For the text-containing cell, return its midpoint in (x, y) coordinate format. 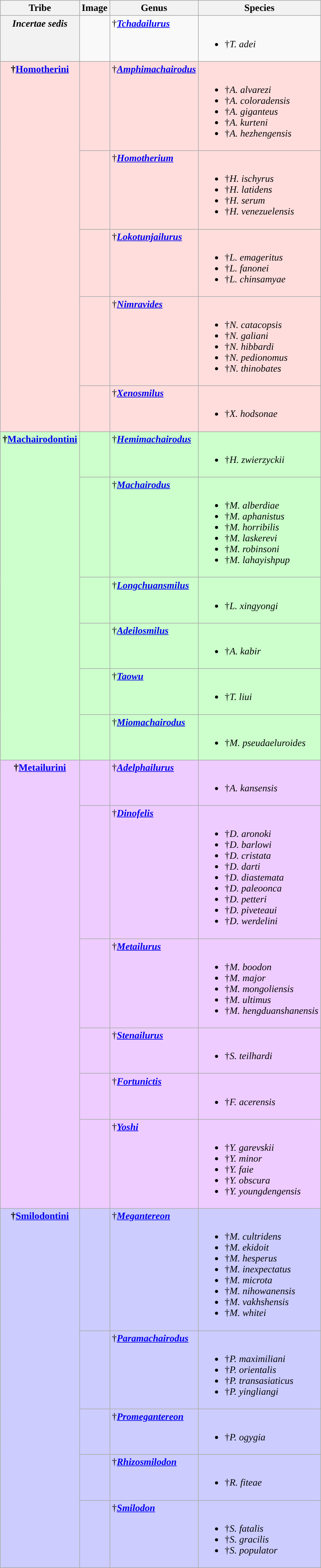
†Homotherium (154, 190)
†S. fatalis†S. gracilis†S. populator (259, 1534)
†A. kansensis (259, 783)
†Metailurini (40, 984)
†Paramachairodus (154, 1370)
†Longchuansmilus (154, 600)
Genus (154, 8)
†A. alvarezi†A. coloradensis†A. giganteus†A. kurteni†A. hezhengensis (259, 106)
†Homotherini (40, 246)
†Promegantereon (154, 1431)
†X. hodsonae (259, 409)
†Adelphailurus (154, 783)
†P. ogygia (259, 1431)
†Smilodon (154, 1534)
†A. kabir (259, 645)
Incertae sedis (40, 39)
†M. cultridens†M. ekidoit†M. hesperus†M. inexpectatus†M. microta†M. nihowanensis†M. vakhshensis†M. whitei (259, 1270)
†P. maximiliani†P. orientalis†P. transasiaticus†P. yingliangi (259, 1370)
†Amphimachairodus (154, 106)
†S. teilhardi (259, 1051)
†Stenailurus (154, 1051)
†Fortunictis (154, 1096)
†Lokotunjailurus (154, 263)
†F. acerensis (259, 1096)
†R. fiteae (259, 1478)
†T. adei (259, 39)
Image (94, 8)
†Xenosmilus (154, 409)
†Dinofelis (154, 872)
†D. aronoki†D. barlowi†D. cristata†D. darti†D. diastemata†D. paleoonca†D. petteri†D. piveteaui†D. werdelini (259, 872)
†M. boodon†M. major†M. mongoliensis†M. ultimus†M. hengduanshanensis (259, 983)
†T. liui (259, 692)
†Rhizosmilodon (154, 1478)
†M. pseudaeluroides (259, 737)
†Tchadailurus (154, 39)
†Megantereon (154, 1270)
†N. catacopsis†N. galiani†N. hibbardi†N. pedionomus†N. thinobates (259, 341)
Tribe (40, 8)
†Miomachairodus (154, 737)
†Metailurus (154, 983)
†Machairodus (154, 527)
†Smilodontini (40, 1388)
Species (259, 8)
†Yoshi (154, 1164)
†Machairodontini (40, 595)
†L. xingyongi (259, 600)
†Hemimachairodus (154, 454)
†H. zwierzyckii (259, 454)
†H. ischyrus†H. latidens†H. serum†H. venezuelensis (259, 190)
†M. alberdiae†M. aphanistus†M. horribilis†M. laskerevi†M. robinsoni†M. lahayishpup (259, 527)
†Nimravides (154, 341)
†Adeilosmilus (154, 645)
†L. emageritus†L. fanonei†L. chinsamyae (259, 263)
†Y. garevskii†Y. minor†Y. faie†Y. obscura†Y. youngdengensis (259, 1164)
†Taowu (154, 692)
